Search for the cell housing the specified text and yield its (X, Y) center coordinate. 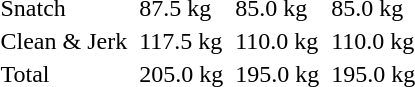
117.5 kg (182, 41)
110.0 kg (278, 41)
